Pinpoint the cell where the given text exists, returning its (X, Y) midpoint coordinate. 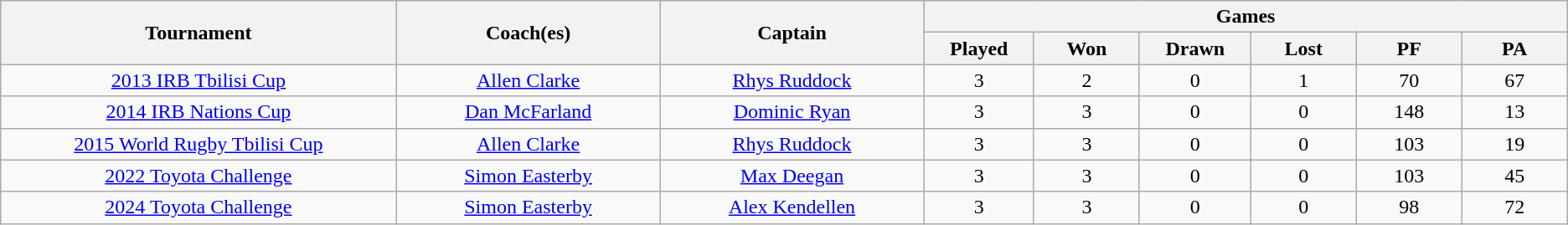
1 (1303, 80)
Drawn (1194, 49)
Max Deegan (792, 176)
Dominic Ryan (792, 112)
19 (1514, 144)
70 (1409, 80)
2024 Toyota Challenge (199, 207)
13 (1514, 112)
Games (1246, 17)
Captain (792, 33)
Lost (1303, 49)
2014 IRB Nations Cup (199, 112)
67 (1514, 80)
PA (1514, 49)
2 (1086, 80)
2022 Toyota Challenge (199, 176)
Won (1086, 49)
45 (1514, 176)
Played (979, 49)
98 (1409, 207)
Dan McFarland (528, 112)
Alex Kendellen (792, 207)
Tournament (199, 33)
Coach(es) (528, 33)
PF (1409, 49)
2015 World Rugby Tbilisi Cup (199, 144)
2013 IRB Tbilisi Cup (199, 80)
148 (1409, 112)
72 (1514, 207)
